Provide the (X, Y) coordinate of the cell's center where the given text is located.  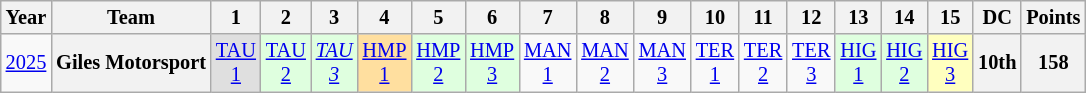
DC (997, 17)
4 (384, 17)
14 (904, 17)
6 (492, 17)
HMP1 (384, 63)
7 (548, 17)
TAU3 (334, 63)
10th (997, 63)
TAU1 (236, 63)
10 (715, 17)
TER1 (715, 63)
13 (858, 17)
15 (950, 17)
Points (1053, 17)
HMP2 (438, 63)
8 (604, 17)
5 (438, 17)
HIG3 (950, 63)
TER2 (763, 63)
Giles Motorsport (131, 63)
2025 (26, 63)
Team (131, 17)
9 (662, 17)
11 (763, 17)
HIG1 (858, 63)
MAN3 (662, 63)
MAN2 (604, 63)
12 (811, 17)
TAU2 (286, 63)
MAN1 (548, 63)
TER3 (811, 63)
2 (286, 17)
HMP3 (492, 63)
Year (26, 17)
1 (236, 17)
3 (334, 17)
HIG2 (904, 63)
158 (1053, 63)
